Determine the [x, y] coordinate at the center of the cell enclosing the given text.  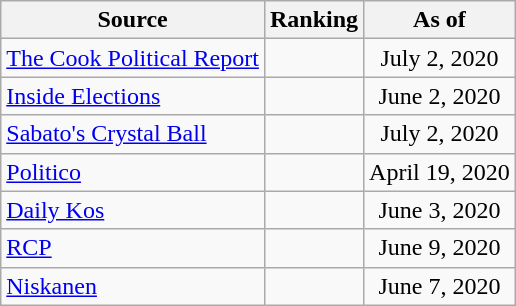
Source [133, 20]
June 3, 2020 [440, 210]
The Cook Political Report [133, 58]
April 19, 2020 [440, 172]
Politico [133, 172]
Sabato's Crystal Ball [133, 134]
June 7, 2020 [440, 286]
Inside Elections [133, 96]
As of [440, 20]
Ranking [314, 20]
RCP [133, 248]
Niskanen [133, 286]
June 9, 2020 [440, 248]
Daily Kos [133, 210]
June 2, 2020 [440, 96]
